Scan for the cell matching the given text and deliver its (X, Y) coordinate at center. 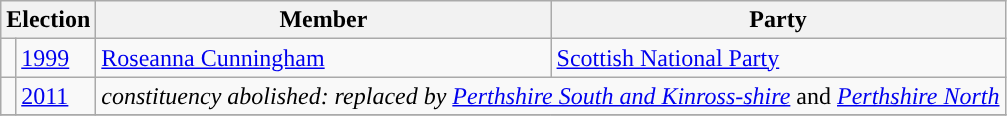
1999 (56, 58)
Roseanna Cunningham (324, 58)
constituency abolished: replaced by Perthshire South and Kinross-shire and Perthshire North (550, 96)
Member (324, 20)
Party (778, 20)
Election (48, 20)
2011 (56, 96)
Scottish National Party (778, 58)
